Scan for the cell matching the given text and deliver its (x, y) coordinate at center. 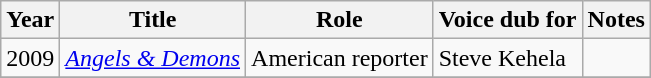
Notes (616, 20)
Voice dub for (508, 20)
Role (340, 20)
Title (153, 20)
Steve Kehela (508, 58)
Year (30, 20)
American reporter (340, 58)
2009 (30, 58)
Angels & Demons (153, 58)
